For the text-containing cell, return its midpoint in [x, y] coordinate format. 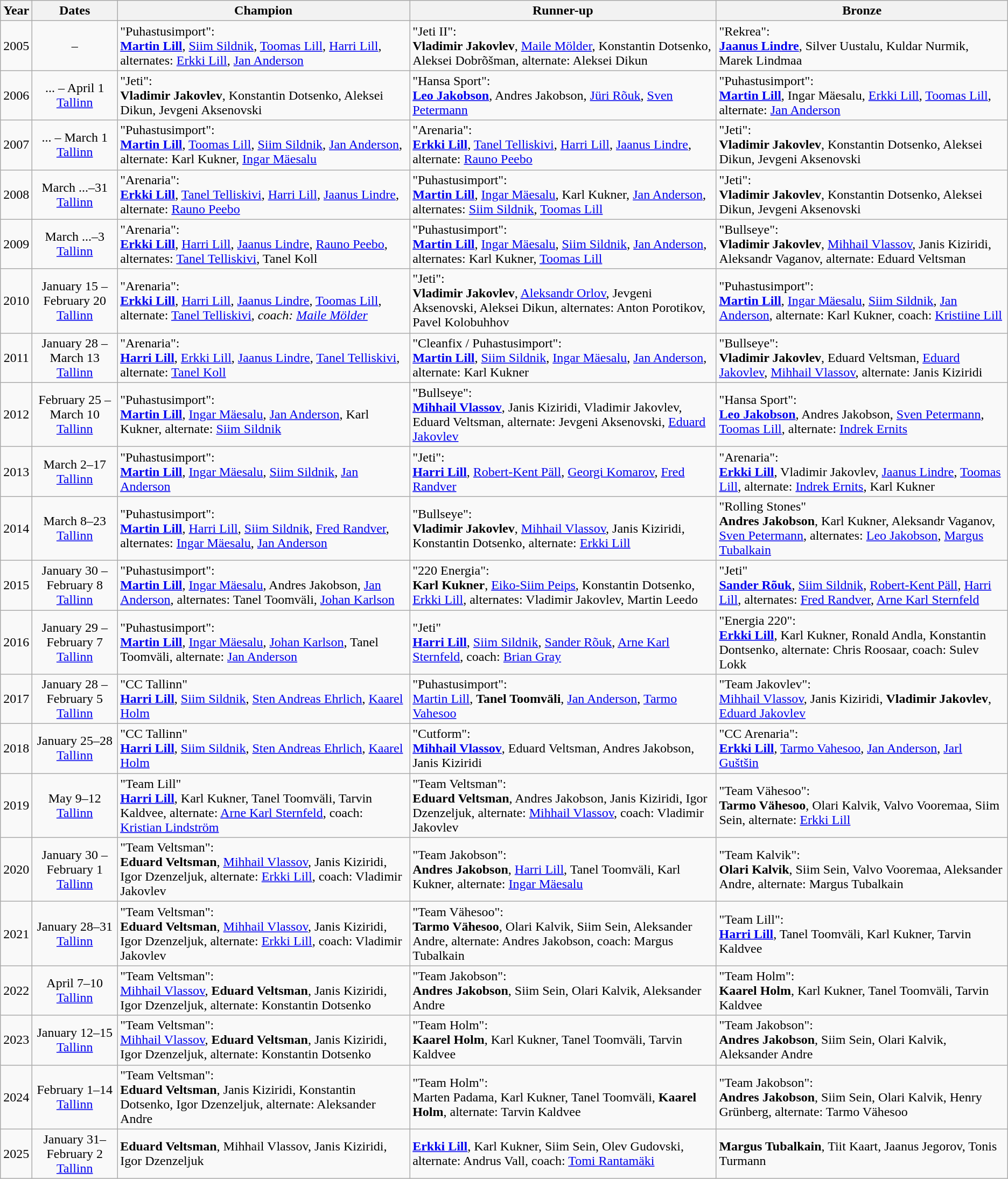
"Team Lill"Harri Lill, Karl Kukner, Tanel Toomväli, Tarvin Kaldvee, alternate: Arne Karl Sternfeld, coach: Kristian Lindström [264, 806]
February 25 – March 10Tallinn [75, 415]
January 15 – February 20Tallinn [75, 301]
2006 [16, 95]
2013 [16, 471]
Champion [264, 11]
"Puhastusimport":Martin Lill, Ingar Mäesalu, Siim Sildnik, Jan Anderson [264, 471]
January 29 –February 7Tallinn [75, 642]
"Team Lill":Harri Lill, Tanel Toomväli, Karl Kukner, Tarvin Kaldvee [862, 934]
January 12–15Tallinn [75, 1040]
2021 [16, 934]
"Team Veltsman":Eduard Veltsman, Janis Kiziridi, Konstantin Dotsenko, Igor Dzenzeljuk, alternate: Aleksander Andre [264, 1097]
2014 [16, 528]
2005 [16, 46]
Year [16, 11]
Margus Tubalkain, Tiit Kaart, Jaanus Jegorov, Tonis Turmann [862, 1154]
"Puhastusimport":Martin Lill, Ingar Mäesalu, Siim Sildnik, Jan Anderson, alternates: Karl Kukner, Toomas Lill [563, 244]
2024 [16, 1097]
2007 [16, 145]
"Team Jakobson":Andres Jakobson, Harri Lill, Tanel Toomväli, Karl Kukner, alternate: Ingar Mäesalu [563, 869]
May 9–12Tallinn [75, 806]
"CC Arenaria":Erkki Lill, Tarmo Vahesoo, Jan Anderson, Jarl Guštšin [862, 749]
January 28 – March 13Tallinn [75, 358]
January 28–31Tallinn [75, 934]
"Cutform":Mihhail Vlassov, Eduard Veltsman, Andres Jakobson, Janis Kiziridi [563, 749]
2015 [16, 585]
"Bullseye":Vladimir Jakovlev, Eduard Veltsman, Eduard Jakovlev, Mihhail Vlassov, alternate: Janis Kiziridi [862, 358]
2025 [16, 1154]
March ...–31Tallinn [75, 194]
Erkki Lill, Karl Kukner, Siim Sein, Olev Gudovski, alternate: Andrus Vall, coach: Tomi Rantamäki [563, 1154]
"Bullseye":Vladimir Jakovlev, Mihhail Vlassov, Janis Kiziridi, Konstantin Dotsenko, alternate: Erkki Lill [563, 528]
2020 [16, 869]
"Arenaria":Erkki Lill, Vladimir Jakovlev, Jaanus Lindre, Toomas Lill, alternate: Indrek Ernits, Karl Kukner [862, 471]
"Puhastusimport":Martin Lill, Ingar Mäesalu, Andres Jakobson, Jan Anderson, alternates: Tanel Toomväli, Johan Karlson [264, 585]
2023 [16, 1040]
April 7–10Tallinn [75, 990]
2008 [16, 194]
2010 [16, 301]
"Puhastusimport":Martin Lill, Ingar Mäesalu, Erkki Lill, Toomas Lill, alternate: Jan Anderson [862, 95]
"Team Jakobson":Andres Jakobson, Siim Sein, Olari Kalvik, Henry Grünberg, alternate: Tarmo Vähesoo [862, 1097]
2022 [16, 990]
2017 [16, 699]
"Jeti":Vladimir Jakovlev, Aleksandr Orlov, Jevgeni Aksenovski, Aleksei Dikun, alternates: Anton Porotikov, Pavel Kolobuhhov [563, 301]
"Puhastusimport":Martin Lill, Ingar Mäesalu, Jan Anderson, Karl Kukner, alternate: Siim Sildnik [264, 415]
2018 [16, 749]
Dates [75, 11]
"Jeti":Harri Lill, Robert-Kent Päll, Georgi Komarov, Fred Randver [563, 471]
"Puhastusimport":Martin Lill, Siim Sildnik, Toomas Lill, Harri Lill, alternates: Erkki Lill, Jan Anderson [264, 46]
January 30 – February 1Tallinn [75, 869]
"Jeti"Sander Rõuk, Siim Sildnik, Robert-Kent Päll, Harri Lill, alternates: Fred Randver, Arne Karl Sternfeld [862, 585]
"Bullseye":Vladimir Jakovlev, Mihhail Vlassov, Janis Kiziridi, Aleksandr Vaganov, alternate: Eduard Veltsman [862, 244]
"Puhastusimport":Martin Lill, Ingar Mäesalu, Johan Karlson, Tanel Toomväli, alternate: Jan Anderson [264, 642]
"Hansa Sport":Leo Jakobson, Andres Jakobson, Jüri Rõuk, Sven Petermann [563, 95]
March 8–23Tallinn [75, 528]
... – March 1Tallinn [75, 145]
January 28 –February 5Tallinn [75, 699]
March ...–3Tallinn [75, 244]
"Puhastusimport":Martin Lill, Toomas Lill, Siim Sildnik, Jan Anderson, alternate: Karl Kukner, Ingar Mäesalu [264, 145]
2019 [16, 806]
Eduard Veltsman, Mihhail Vlassov, Janis Kiziridi, Igor Dzenzeljuk [264, 1154]
... – April 1Tallinn [75, 95]
Runner-up [563, 11]
"220 Energia":Karl Kukner, Eiko-Siim Peips, Konstantin Dotsenko, Erkki Lill, alternates: Vladimir Jakovlev, Martin Leedo [563, 585]
"Team Kalvik":Olari Kalvik, Siim Sein, Valvo Vooremaa, Aleksander Andre, alternate: Margus Tubalkain [862, 869]
January 31–February 2Tallinn [75, 1154]
"Arenaria":Erkki Lill, Harri Lill, Jaanus Lindre, Toomas Lill, alternate: Tanel Telliskivi, coach: Maile Mölder [264, 301]
"Energia 220":Erkki Lill, Karl Kukner, Ronald Andla, Konstantin Dontsenko, alternate: Chris Roosaar, coach: Sulev Lokk [862, 642]
"Puhastusimport":Martin Lill, Harri Lill, Siim Sildnik, Fred Randver, alternates: Ingar Mäesalu, Jan Anderson [264, 528]
"Jeti II":Vladimir Jakovlev, Maile Mölder, Konstantin Dotsenko, Aleksei Dobrõšman, alternate: Aleksei Dikun [563, 46]
2009 [16, 244]
"Rolling Stones"Andres Jakobson, Karl Kukner, Aleksandr Vaganov, Sven Petermann, alternates: Leo Jakobson, Margus Tubalkain [862, 528]
"Team Veltsman":Eduard Veltsman, Andres Jakobson, Janis Kiziridi, Igor Dzenzeljuk, alternate: Mihhail Vlassov, coach: Vladimir Jakovlev [563, 806]
2011 [16, 358]
January 30 –February 8Tallinn [75, 585]
"Puhastusimport":Martin Lill, Ingar Mäesalu, Karl Kukner, Jan Anderson, alternates: Siim Sildnik, Toomas Lill [563, 194]
"Cleanfix / Puhastusimport":Martin Lill, Siim Sildnik, Ingar Mäesalu, Jan Anderson, alternate: Karl Kukner [563, 358]
"Team Vähesoo":Tarmo Vähesoo, Olari Kalvik, Siim Sein, Aleksander Andre, alternate: Andres Jakobson, coach: Margus Tubalkain [563, 934]
"Team Jakovlev":Mihhail Vlassov, Janis Kiziridi, Vladimir Jakovlev, Eduard Jakovlev [862, 699]
"Team Holm":Marten Padama, Karl Kukner, Tanel Toomväli, Kaarel Holm, alternate: Tarvin Kaldvee [563, 1097]
"Hansa Sport":Leo Jakobson, Andres Jakobson, Sven Petermann, Toomas Lill, alternate: Indrek Ernits [862, 415]
2016 [16, 642]
February 1–14Tallinn [75, 1097]
"Team Vähesoo":Tarmo Vähesoo, Olari Kalvik, Valvo Vooremaa, Siim Sein, alternate: Erkki Lill [862, 806]
"Bullseye":Mihhail Vlassov, Janis Kiziridi, Vladimir Jakovlev, Eduard Veltsman, alternate: Jevgeni Aksenovski, Eduard Jakovlev [563, 415]
March 2–17Tallinn [75, 471]
"Puhastusimport":Martin Lill, Ingar Mäesalu, Siim Sildnik, Jan Anderson, alternate: Karl Kukner, coach: Kristiine Lill [862, 301]
2012 [16, 415]
"Arenaria":Harri Lill, Erkki Lill, Jaanus Lindre, Tanel Telliskivi, alternate: Tanel Koll [264, 358]
January 25–28Tallinn [75, 749]
Bronze [862, 11]
"Arenaria":Erkki Lill, Harri Lill, Jaanus Lindre, Rauno Peebo, alternates: Tanel Telliskivi, Tanel Koll [264, 244]
– [75, 46]
"Puhastusimport":Martin Lill, Tanel Toomväli, Jan Anderson, Tarmo Vahesoo [563, 699]
"Jeti"Harri Lill, Siim Sildnik, Sander Rõuk, Arne Karl Sternfeld, coach: Brian Gray [563, 642]
"Rekrea":Jaanus Lindre, Silver Uustalu, Kuldar Nurmik, Marek Lindmaa [862, 46]
